Capture the cell that displays the provided text and extract its (X, Y) central coordinate. 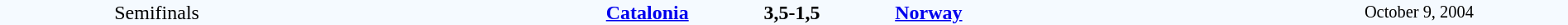
Norway (1082, 12)
Catalonia (501, 12)
3,5-1,5 (791, 12)
Semifinals (157, 12)
October 9, 2004 (1419, 12)
